Detect which cell encompasses the target text, then output its [X, Y] center coordinate. 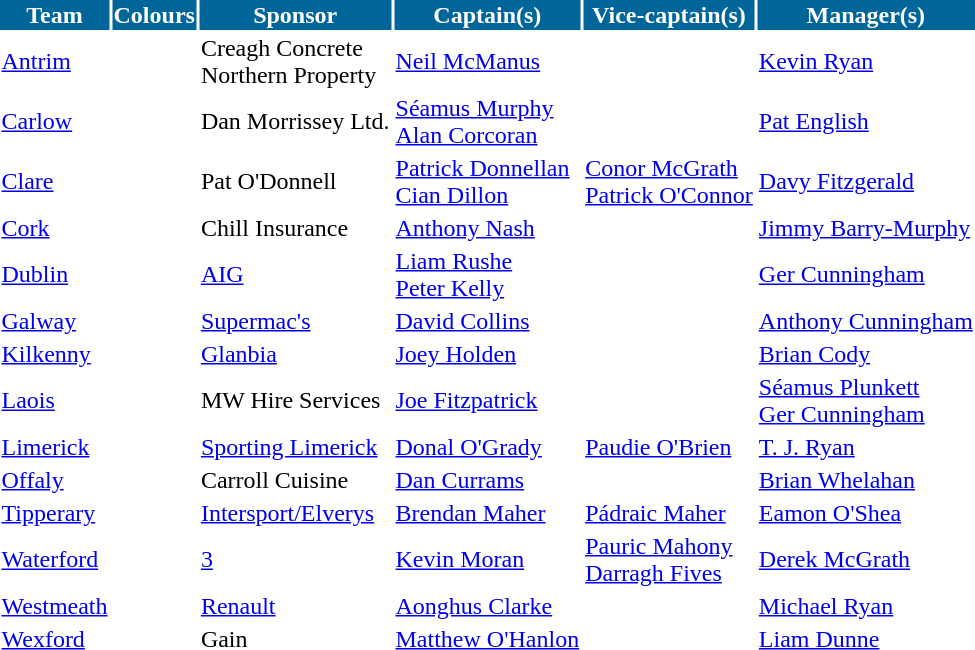
3 [295, 560]
MW Hire Services [295, 400]
Dan Morrissey Ltd. [295, 122]
Ger Cunningham [866, 274]
Davy Fitzgerald [866, 182]
David Collins [488, 321]
Sponsor [295, 15]
Supermac's [295, 321]
Chill Insurance [295, 228]
AIG [295, 274]
Séamus PlunkettGer Cunningham [866, 400]
Cork [54, 228]
Dublin [54, 274]
Offaly [54, 480]
Westmeath [54, 606]
Galway [54, 321]
Dan Currams [488, 480]
Conor McGrathPatrick O'Connor [670, 182]
Sporting Limerick [295, 447]
Jimmy Barry-Murphy [866, 228]
Renault [295, 606]
Limerick [54, 447]
Colours [154, 15]
Laois [54, 400]
Tipperary [54, 513]
Kevin Ryan [866, 62]
Patrick DonnellanCian Dillon [488, 182]
Clare [54, 182]
Carlow [54, 122]
Eamon O'Shea [866, 513]
Kilkenny [54, 354]
Vice-captain(s) [670, 15]
Pat O'Donnell [295, 182]
Anthony Nash [488, 228]
Waterford [54, 560]
Michael Ryan [866, 606]
Aonghus Clarke [488, 606]
Pat English [866, 122]
Creagh ConcreteNorthern Property [295, 62]
Derek McGrath [866, 560]
Liam RushePeter Kelly [488, 274]
Pádraic Maher [670, 513]
Kevin Moran [488, 560]
Captain(s) [488, 15]
Paudie O'Brien [670, 447]
Antrim [54, 62]
Team [54, 15]
Brendan Maher [488, 513]
Donal O'Grady [488, 447]
Neil McManus [488, 62]
Pauric MahonyDarragh Fives [670, 560]
Glanbia [295, 354]
Séamus MurphyAlan Corcoran [488, 122]
Brian Whelahan [866, 480]
Manager(s) [866, 15]
Intersport/Elverys [295, 513]
Anthony Cunningham [866, 321]
T. J. Ryan [866, 447]
Carroll Cuisine [295, 480]
Joey Holden [488, 354]
Brian Cody [866, 354]
Joe Fitzpatrick [488, 400]
